Scan for the cell matching the given text and deliver its (X, Y) coordinate at center. 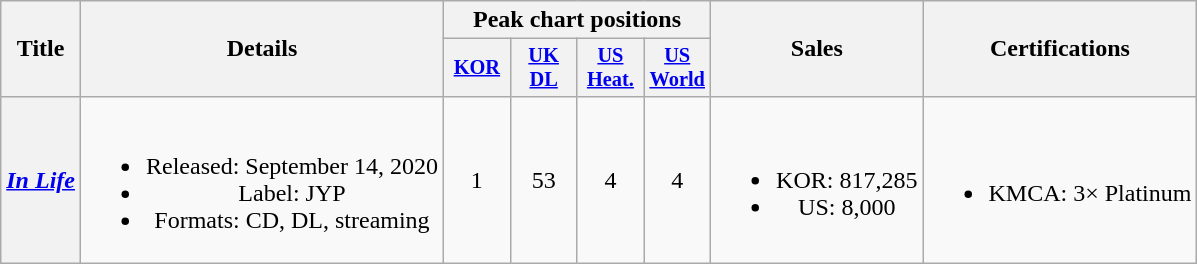
Sales (817, 49)
53 (544, 180)
KOR: 817,285US: 8,000 (817, 180)
Title (41, 49)
1 (476, 180)
Details (262, 49)
USWorld (678, 68)
Certifications (1060, 49)
KMCA: 3× Platinum (1060, 180)
KOR (476, 68)
USHeat. (610, 68)
UKDL (544, 68)
Released: September 14, 2020Label: JYPFormats: CD, DL, streaming (262, 180)
In Life (41, 180)
Peak chart positions (576, 20)
